For the text-containing cell, return its midpoint in (X, Y) coordinate format. 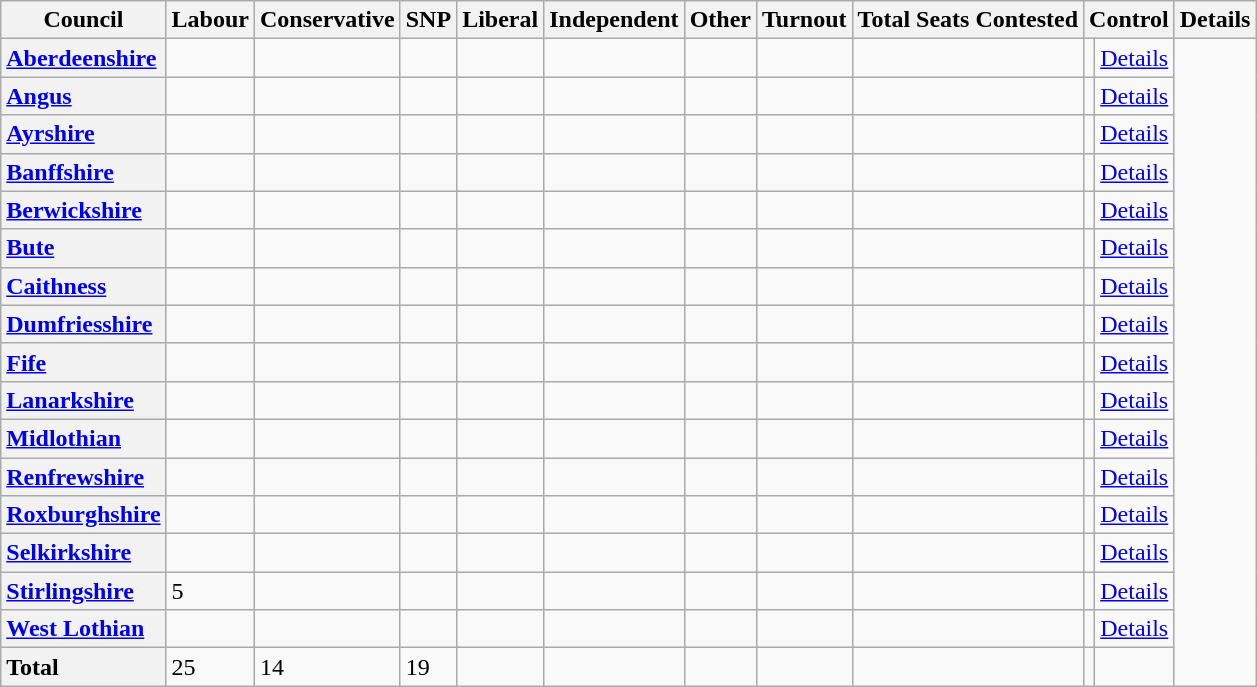
Berwickshire (84, 210)
Other (720, 20)
Angus (84, 96)
Lanarkshire (84, 400)
Renfrewshire (84, 477)
Liberal (500, 20)
Banffshire (84, 172)
Conservative (328, 20)
Control (1130, 20)
Roxburghshire (84, 515)
Ayrshire (84, 134)
West Lothian (84, 629)
5 (210, 591)
Midlothian (84, 438)
14 (328, 667)
Total Seats Contested (968, 20)
Dumfriesshire (84, 324)
Fife (84, 362)
Bute (84, 248)
SNP (428, 20)
Selkirkshire (84, 553)
Council (84, 20)
Total (84, 667)
25 (210, 667)
Labour (210, 20)
Turnout (805, 20)
Independent (614, 20)
19 (428, 667)
Aberdeenshire (84, 58)
Stirlingshire (84, 591)
Caithness (84, 286)
